Provide the [X, Y] coordinate of the cell's center where the given text is located.  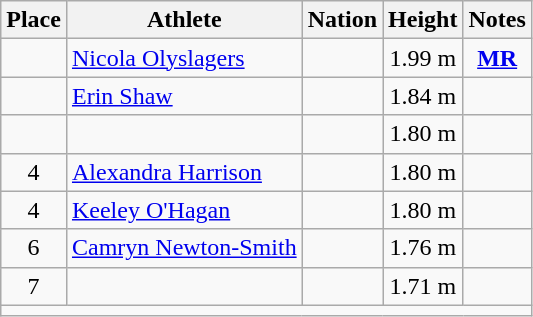
Nicola Olyslagers [184, 58]
Athlete [184, 20]
7 [34, 286]
Keeley O'Hagan [184, 210]
Place [34, 20]
Alexandra Harrison [184, 172]
1.71 m [423, 286]
6 [34, 248]
Nation [342, 20]
1.99 m [423, 58]
Height [423, 20]
Erin Shaw [184, 96]
MR [497, 58]
Notes [497, 20]
1.84 m [423, 96]
Camryn Newton-Smith [184, 248]
1.76 m [423, 248]
